Scan for the cell matching the given text and deliver its [x, y] coordinate at center. 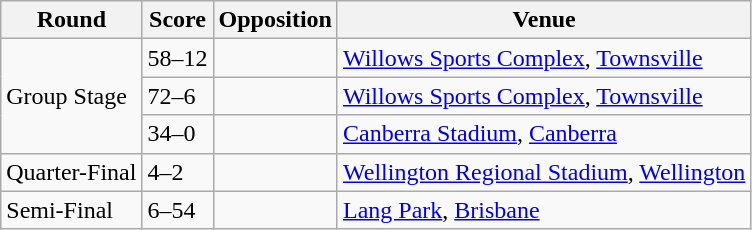
34–0 [178, 134]
Round [72, 20]
Venue [544, 20]
58–12 [178, 58]
Score [178, 20]
Wellington Regional Stadium, Wellington [544, 172]
Semi-Final [72, 210]
Canberra Stadium, Canberra [544, 134]
72–6 [178, 96]
Lang Park, Brisbane [544, 210]
Opposition [275, 20]
Quarter-Final [72, 172]
6–54 [178, 210]
4–2 [178, 172]
Group Stage [72, 96]
